Find where the given text appears and provide that cell's center as [x, y] coordinate. 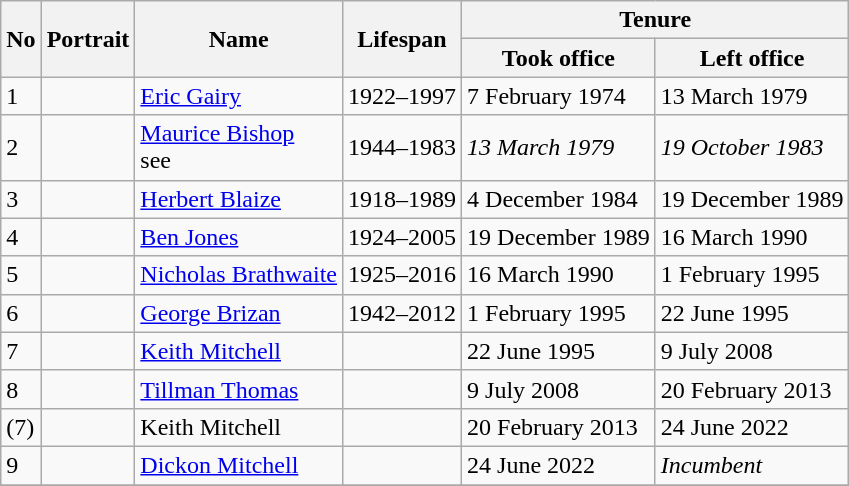
7 February 1974 [559, 96]
5 [21, 275]
No [21, 39]
6 [21, 313]
4 [21, 237]
Took office [559, 58]
Tillman Thomas [239, 389]
Ben Jones [239, 237]
4 December 1984 [559, 199]
Lifespan [402, 39]
Herbert Blaize [239, 199]
Dickon Mitchell [239, 465]
Incumbent [752, 465]
1922–1997 [402, 96]
3 [21, 199]
9 [21, 465]
Left office [752, 58]
1918–1989 [402, 199]
Nicholas Brathwaite [239, 275]
1 [21, 96]
1942–2012 [402, 313]
1924–2005 [402, 237]
(7) [21, 427]
1925–2016 [402, 275]
1944–1983 [402, 148]
8 [21, 389]
2 [21, 148]
7 [21, 351]
Maurice Bishopsee [239, 148]
Tenure [656, 20]
Name [239, 39]
Eric Gairy [239, 96]
19 October 1983 [752, 148]
George Brizan [239, 313]
Portrait [88, 39]
